Output the [x, y] coordinate of the center of the cell containing the given text.  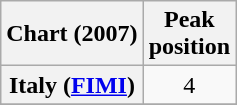
Peakposition [189, 34]
Chart (2007) [72, 34]
4 [189, 85]
Italy (FIMI) [72, 85]
